Capture the cell that displays the provided text and extract its [x, y] central coordinate. 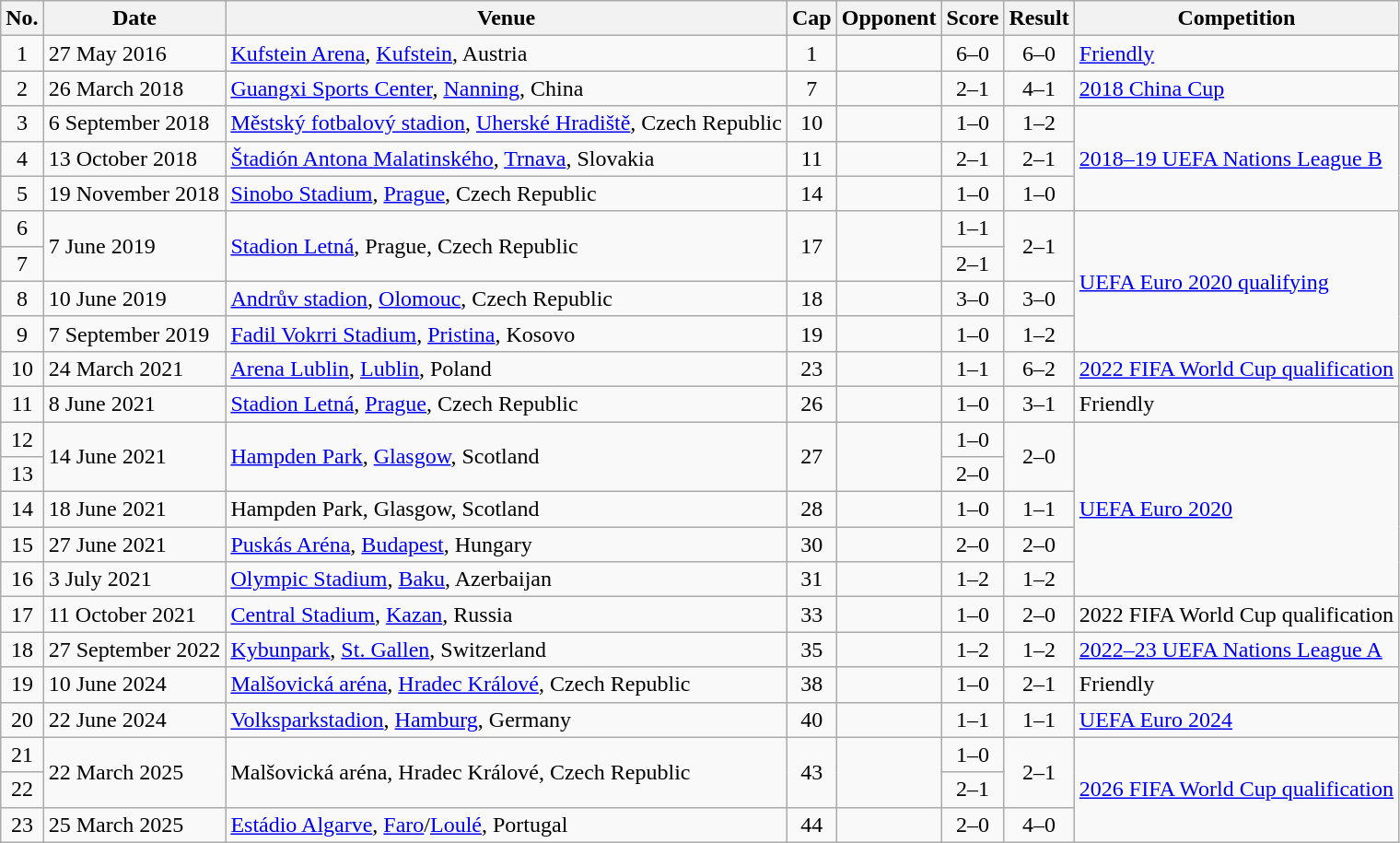
26 March 2018 [134, 88]
Volksparkstadion, Hamburg, Germany [507, 720]
2022–23 UEFA Nations League A [1236, 650]
13 [22, 474]
Městský fotbalový stadion, Uherské Hradiště, Czech Republic [507, 123]
25 March 2025 [134, 825]
10 June 2024 [134, 685]
8 [22, 299]
3–1 [1039, 404]
Central Stadium, Kazan, Russia [507, 615]
18 June 2021 [134, 509]
Venue [507, 18]
31 [811, 580]
Score [973, 18]
7 September 2019 [134, 334]
27 June 2021 [134, 544]
27 May 2016 [134, 53]
10 June 2019 [134, 299]
14 June 2021 [134, 457]
Competition [1236, 18]
Olympic Stadium, Baku, Azerbaijan [507, 580]
21 [22, 755]
4–1 [1039, 88]
UEFA Euro 2020 [1236, 509]
16 [22, 580]
Cap [811, 18]
Date [134, 18]
27 [811, 457]
4–0 [1039, 825]
43 [811, 772]
8 June 2021 [134, 404]
12 [22, 439]
26 [811, 404]
24 March 2021 [134, 369]
2018 China Cup [1236, 88]
2018–19 UEFA Nations League B [1236, 158]
33 [811, 615]
13 October 2018 [134, 158]
Result [1039, 18]
Andrův stadion, Olomouc, Czech Republic [507, 299]
27 September 2022 [134, 650]
Kybunpark, St. Gallen, Switzerland [507, 650]
38 [811, 685]
19 November 2018 [134, 193]
44 [811, 825]
5 [22, 193]
4 [22, 158]
35 [811, 650]
2026 FIFA World Cup qualification [1236, 790]
No. [22, 18]
6 September 2018 [134, 123]
11 October 2021 [134, 615]
15 [22, 544]
UEFA Euro 2024 [1236, 720]
40 [811, 720]
22 [22, 790]
Guangxi Sports Center, Nanning, China [507, 88]
UEFA Euro 2020 qualifying [1236, 281]
Estádio Algarve, Faro/Loulé, Portugal [507, 825]
20 [22, 720]
9 [22, 334]
Kufstein Arena, Kufstein, Austria [507, 53]
22 March 2025 [134, 772]
Opponent [889, 18]
Štadión Antona Malatinského, Trnava, Slovakia [507, 158]
2 [22, 88]
Puskás Aréna, Budapest, Hungary [507, 544]
3 [22, 123]
30 [811, 544]
22 June 2024 [134, 720]
3 July 2021 [134, 580]
6–2 [1039, 369]
Sinobo Stadium, Prague, Czech Republic [507, 193]
Arena Lublin, Lublin, Poland [507, 369]
7 June 2019 [134, 246]
28 [811, 509]
Fadil Vokrri Stadium, Pristina, Kosovo [507, 334]
6 [22, 228]
